Return (X, Y) of the center of cell containing provided text 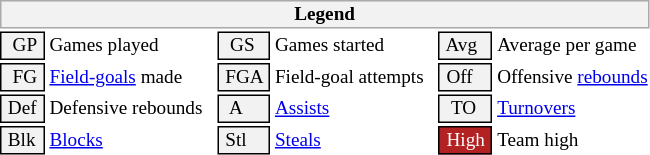
FG (22, 77)
Average per game (573, 46)
GS (244, 46)
FGA (244, 77)
Field-goal attempts (354, 77)
Avg (466, 46)
High (466, 140)
Assists (354, 108)
Games started (354, 46)
Def (22, 108)
Team high (573, 140)
Off (466, 77)
Stl (244, 140)
GP (22, 46)
Games played (131, 46)
Defensive rebounds (131, 108)
Steals (354, 140)
Turnovers (573, 108)
Offensive rebounds (573, 77)
TO (466, 108)
A (244, 108)
Blk (22, 140)
Blocks (131, 140)
Legend (324, 14)
Field-goals made (131, 77)
